Capture the cell that displays the provided text and extract its [X, Y] central coordinate. 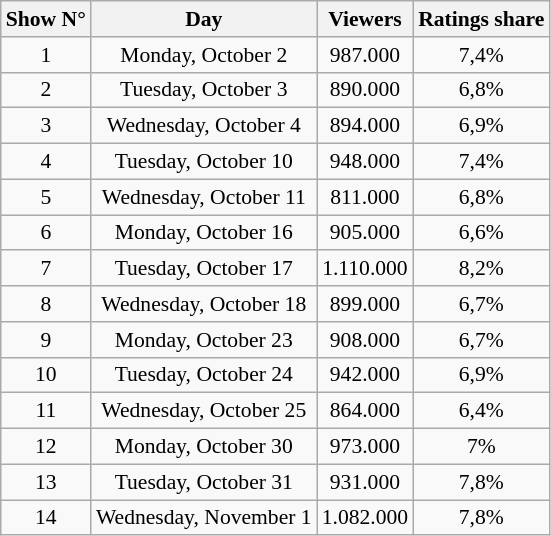
9 [46, 340]
Tuesday, October 10 [204, 162]
14 [46, 518]
Viewers [365, 19]
Tuesday, October 24 [204, 375]
Tuesday, October 31 [204, 482]
2 [46, 90]
899.000 [365, 304]
973.000 [365, 447]
Monday, October 16 [204, 233]
Wednesday, November 1 [204, 518]
Show N° [46, 19]
864.000 [365, 411]
Monday, October 23 [204, 340]
6,6% [481, 233]
1 [46, 55]
890.000 [365, 90]
894.000 [365, 126]
Ratings share [481, 19]
942.000 [365, 375]
Tuesday, October 3 [204, 90]
8 [46, 304]
10 [46, 375]
Wednesday, October 25 [204, 411]
13 [46, 482]
4 [46, 162]
905.000 [365, 233]
6,4% [481, 411]
987.000 [365, 55]
7 [46, 269]
Tuesday, October 17 [204, 269]
908.000 [365, 340]
948.000 [365, 162]
12 [46, 447]
Wednesday, October 18 [204, 304]
7% [481, 447]
Monday, October 30 [204, 447]
3 [46, 126]
Day [204, 19]
Monday, October 2 [204, 55]
1.110.000 [365, 269]
8,2% [481, 269]
Wednesday, October 11 [204, 197]
1.082.000 [365, 518]
11 [46, 411]
811.000 [365, 197]
5 [46, 197]
931.000 [365, 482]
6 [46, 233]
Wednesday, October 4 [204, 126]
